Output the [X, Y] coordinate of the center of the cell containing the given text.  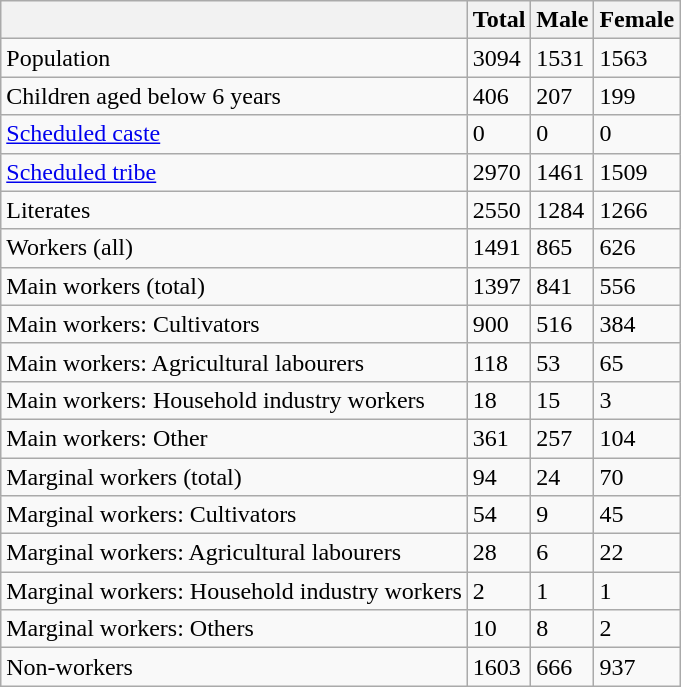
626 [637, 248]
1461 [562, 172]
45 [637, 515]
Main workers (total) [234, 286]
257 [562, 438]
9 [562, 515]
Workers (all) [234, 248]
54 [499, 515]
Marginal workers: Agricultural labourers [234, 553]
Total [499, 20]
207 [562, 96]
Male [562, 20]
516 [562, 324]
Non-workers [234, 667]
22 [637, 553]
199 [637, 96]
53 [562, 362]
1603 [499, 667]
24 [562, 477]
3094 [499, 58]
70 [637, 477]
Scheduled tribe [234, 172]
3 [637, 400]
1563 [637, 58]
Main workers: Agricultural labourers [234, 362]
1397 [499, 286]
Female [637, 20]
Marginal workers (total) [234, 477]
406 [499, 96]
361 [499, 438]
1509 [637, 172]
1266 [637, 210]
1531 [562, 58]
15 [562, 400]
104 [637, 438]
900 [499, 324]
841 [562, 286]
Marginal workers: Cultivators [234, 515]
865 [562, 248]
Main workers: Household industry workers [234, 400]
10 [499, 629]
Marginal workers: Others [234, 629]
1284 [562, 210]
65 [637, 362]
Children aged below 6 years [234, 96]
2550 [499, 210]
2970 [499, 172]
8 [562, 629]
384 [637, 324]
Population [234, 58]
94 [499, 477]
666 [562, 667]
6 [562, 553]
28 [499, 553]
118 [499, 362]
Scheduled caste [234, 134]
Marginal workers: Household industry workers [234, 591]
Main workers: Other [234, 438]
937 [637, 667]
556 [637, 286]
18 [499, 400]
Main workers: Cultivators [234, 324]
Literates [234, 210]
1491 [499, 248]
